Detect which cell encompasses the target text, then output its (X, Y) center coordinate. 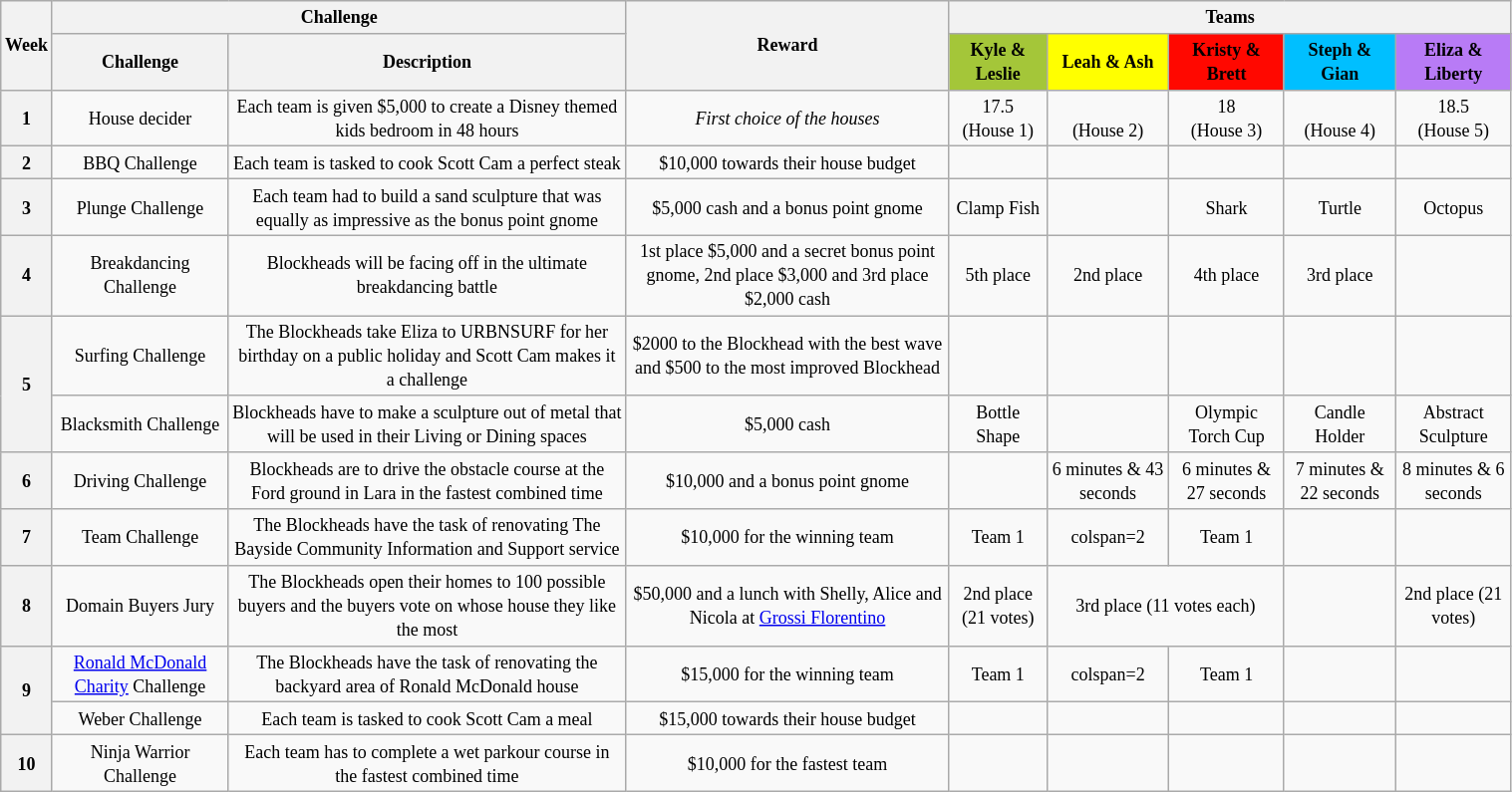
$50,000 and a lunch with Shelly, Alice and Nicola at Grossi Florentino (787, 606)
Each team had to build a sand sculpture that was equally as impressive as the bonus point gnome (427, 207)
(House 2) (1107, 118)
(House 4) (1340, 118)
Ronald McDonald Charity Challenge (140, 673)
$2000 to the Blockhead with the best wave and $500 to the most improved Blockhead (787, 357)
Teams (1230, 18)
$15,000 for the winning team (787, 673)
Each team is given $5,000 to create a Disney themed kids bedroom in 48 hours (427, 118)
2 (27, 163)
7 (27, 538)
Kyle & Leslie (998, 62)
Plunge Challenge (140, 207)
Blockheads are to drive the obstacle course at the Ford ground in Lara in the fastest combined time (427, 480)
$10,000 for the winning team (787, 538)
Eliza & Liberty (1453, 62)
Blacksmith Challenge (140, 424)
The Blockheads take Eliza to URBNSURF for her birthday on a public holiday and Scott Cam makes it a challenge (427, 357)
6 (27, 480)
$5,000 cash (787, 424)
6 minutes & 43 seconds (1107, 480)
First choice of the houses (787, 118)
9 (27, 689)
Kristy & Brett (1227, 62)
5 (27, 385)
Steph & Gian (1340, 62)
Blockheads have to make a sculpture out of metal that will be used in their Living or Dining spaces (427, 424)
4 (27, 275)
Ninja Warrior Challenge (140, 763)
$10,000 towards their house budget (787, 163)
8 minutes & 6 seconds (1453, 480)
Blockheads will be facing off in the ultimate breakdancing battle (427, 275)
$10,000 for the fastest team (787, 763)
Each team has to complete a wet parkour course in the fastest combined time (427, 763)
$15,000 towards their house budget (787, 719)
Surfing Challenge (140, 357)
The Blockheads open their homes to 100 possible buyers and the buyers vote on whose house they like the most (427, 606)
Bottle Shape (998, 424)
Driving Challenge (140, 480)
18.5(House 5) (1453, 118)
Shark (1227, 207)
5th place (998, 275)
3rd place (11 votes each) (1165, 606)
$5,000 cash and a bonus point gnome (787, 207)
Reward (787, 46)
Clamp Fish (998, 207)
17.5(House 1) (998, 118)
Team Challenge (140, 538)
Each team is tasked to cook Scott Cam a meal (427, 719)
1 (27, 118)
10 (27, 763)
BBQ Challenge (140, 163)
Turtle (1340, 207)
$10,000 and a bonus point gnome (787, 480)
The Blockheads have the task of renovating the backyard area of Ronald McDonald house (427, 673)
18(House 3) (1227, 118)
Domain Buyers Jury (140, 606)
The Blockheads have the task of renovating The Bayside Community Information and Support service (427, 538)
Each team is tasked to cook Scott Cam a perfect steak (427, 163)
Leah & Ash (1107, 62)
House decider (140, 118)
Olympic Torch Cup (1227, 424)
Candle Holder (1340, 424)
Octopus (1453, 207)
8 (27, 606)
Weber Challenge (140, 719)
Breakdancing Challenge (140, 275)
4th place (1227, 275)
2nd place (1107, 275)
Description (427, 62)
3 (27, 207)
Abstract Sculpture (1453, 424)
1st place $5,000 and a secret bonus point gnome, 2nd place $3,000 and 3rd place $2,000 cash (787, 275)
3rd place (1340, 275)
6 minutes & 27 seconds (1227, 480)
Week (27, 46)
7 minutes & 22 seconds (1340, 480)
